Output the (X, Y) coordinate of the center of the cell containing the given text.  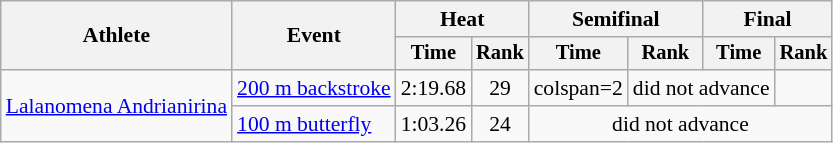
Event (314, 36)
Lalanomena Andrianirina (116, 106)
Athlete (116, 36)
1:03.26 (434, 124)
2:19.68 (434, 88)
Final (768, 19)
200 m backstroke (314, 88)
Heat (462, 19)
29 (500, 88)
24 (500, 124)
colspan=2 (578, 88)
Semifinal (616, 19)
100 m butterfly (314, 124)
